Pinpoint the cell where the given text exists, returning its (X, Y) midpoint coordinate. 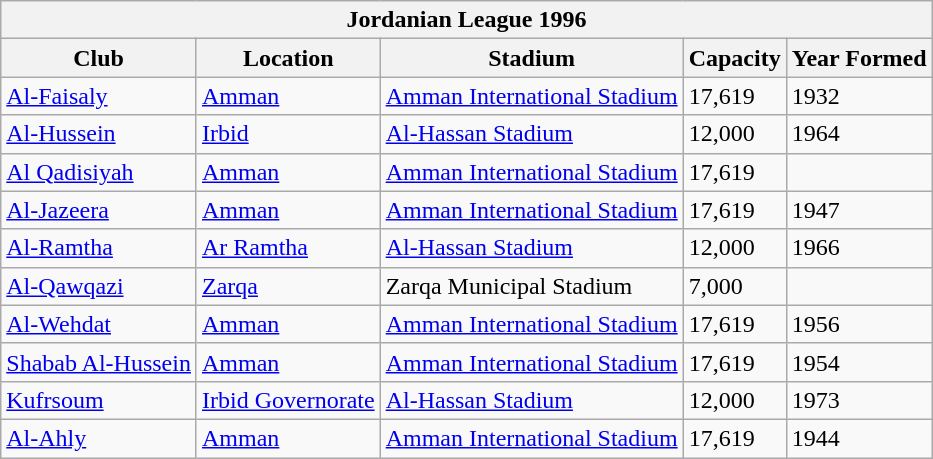
Year Formed (859, 58)
Location (288, 58)
Al-Ahly (99, 438)
1973 (859, 400)
Zarqa (288, 286)
Al-Wehdat (99, 324)
Zarqa Municipal Stadium (532, 286)
1932 (859, 96)
Al-Jazeera (99, 210)
Al-Ramtha (99, 248)
Ar Ramtha (288, 248)
Kufrsoum (99, 400)
Capacity (734, 58)
Club (99, 58)
Irbid (288, 134)
Stadium (532, 58)
Al-Hussein (99, 134)
1964 (859, 134)
1944 (859, 438)
7,000 (734, 286)
Irbid Governorate (288, 400)
1954 (859, 362)
Al-Qawqazi (99, 286)
Al-Faisaly (99, 96)
1966 (859, 248)
1956 (859, 324)
1947 (859, 210)
Shabab Al-Hussein (99, 362)
Jordanian League 1996 (466, 20)
Al Qadisiyah (99, 172)
